Identify which cell holds the provided text, then report its (x, y) central coordinate. 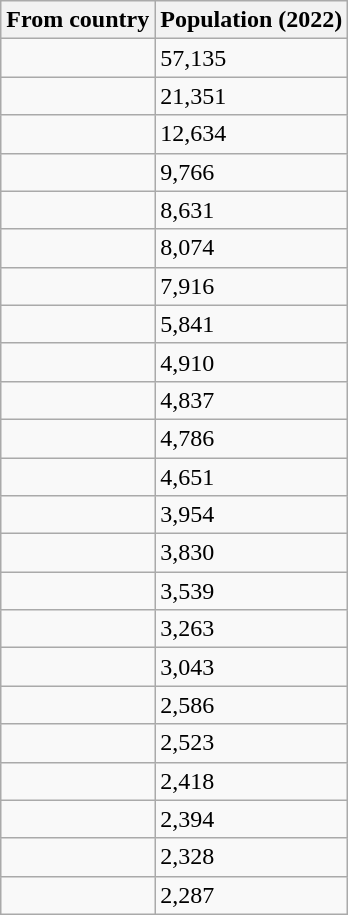
3,830 (252, 553)
Population (2022) (252, 20)
4,910 (252, 362)
2,394 (252, 819)
4,651 (252, 477)
21,351 (252, 96)
12,634 (252, 134)
8,631 (252, 210)
From country (78, 20)
3,539 (252, 591)
3,263 (252, 629)
9,766 (252, 172)
2,328 (252, 857)
57,135 (252, 58)
7,916 (252, 286)
3,043 (252, 667)
4,837 (252, 400)
5,841 (252, 324)
3,954 (252, 515)
2,287 (252, 895)
8,074 (252, 248)
2,586 (252, 705)
2,523 (252, 743)
4,786 (252, 438)
2,418 (252, 781)
